For the text-containing cell, return its midpoint in [x, y] coordinate format. 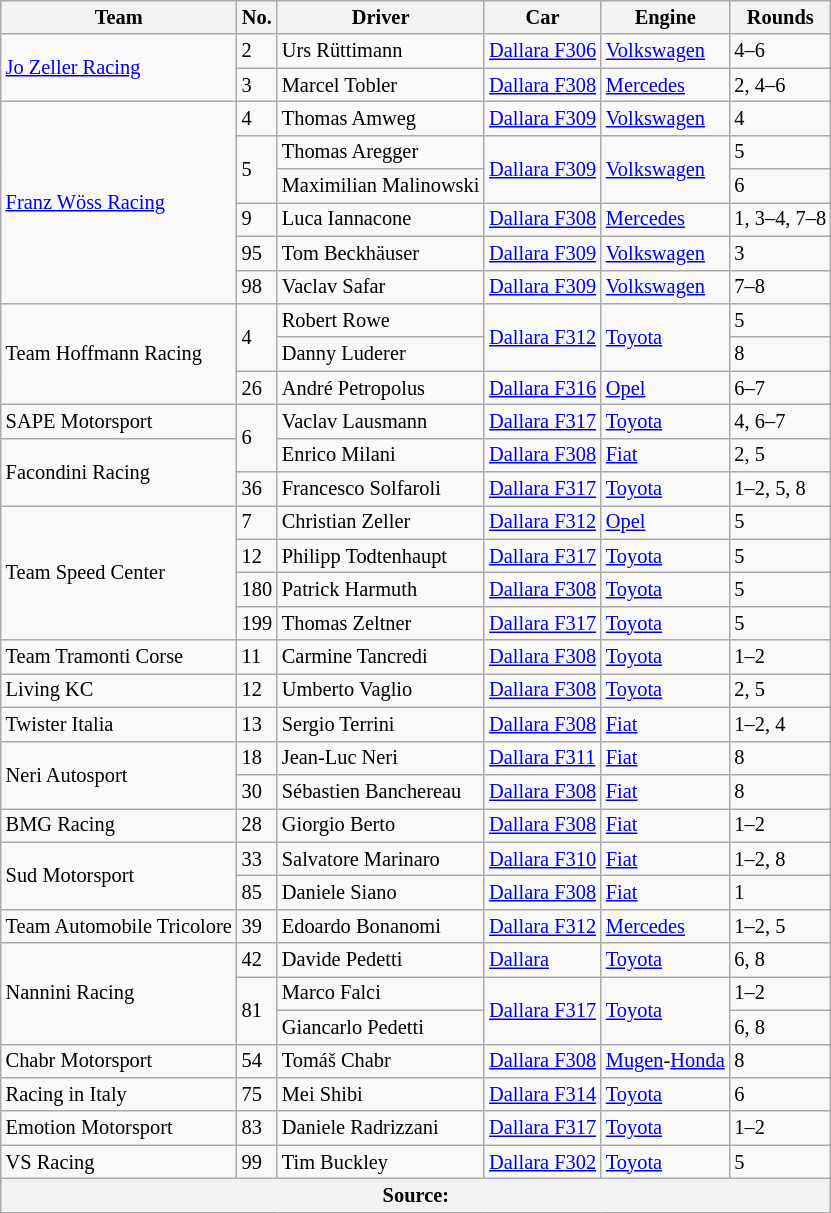
81 [257, 1010]
André Petropolus [380, 388]
1–2, 5 [780, 926]
42 [257, 960]
Vaclav Safar [380, 287]
180 [257, 589]
Car [542, 17]
Carmine Tancredi [380, 657]
33 [257, 859]
Christian Zeller [380, 522]
Team Speed Center [119, 572]
Urs Rüttimann [380, 51]
Luca Iannacone [380, 219]
Dallara F310 [542, 859]
1–2, 5, 8 [780, 489]
1–2, 4 [780, 724]
Twister Italia [119, 724]
Team Tramonti Corse [119, 657]
No. [257, 17]
Vaclav Lausmann [380, 421]
4, 6–7 [780, 421]
Patrick Harmuth [380, 589]
Dallara F311 [542, 758]
Mei Shibi [380, 1094]
VS Racing [119, 1162]
7 [257, 522]
Nannini Racing [119, 994]
95 [257, 253]
85 [257, 892]
Thomas Zeltner [380, 623]
2, 4–6 [780, 85]
Tom Beckhäuser [380, 253]
2 [257, 51]
Dallara [542, 960]
1, 3–4, 7–8 [780, 219]
BMG Racing [119, 825]
Davide Pedetti [380, 960]
Emotion Motorsport [119, 1128]
Facondini Racing [119, 472]
Living KC [119, 690]
Daniele Radrizzani [380, 1128]
Salvatore Marinaro [380, 859]
Umberto Vaglio [380, 690]
Sergio Terrini [380, 724]
7–8 [780, 287]
Source: [416, 1195]
1 [780, 892]
Marco Falci [380, 993]
Tim Buckley [380, 1162]
Franz Wöss Racing [119, 202]
Dallara F316 [542, 388]
199 [257, 623]
Engine [666, 17]
Giancarlo Pedetti [380, 1027]
Jean-Luc Neri [380, 758]
SAPE Motorsport [119, 421]
6–7 [780, 388]
Philipp Todtenhaupt [380, 556]
75 [257, 1094]
Mugen-Honda [666, 1061]
28 [257, 825]
99 [257, 1162]
Sud Motorsport [119, 876]
Neri Autosport [119, 774]
Giorgio Berto [380, 825]
Thomas Amweg [380, 118]
Danny Luderer [380, 354]
98 [257, 287]
54 [257, 1061]
Sébastien Banchereau [380, 791]
Dallara F302 [542, 1162]
Robert Rowe [380, 320]
1–2, 8 [780, 859]
11 [257, 657]
83 [257, 1128]
Francesco Solfaroli [380, 489]
Driver [380, 17]
4–6 [780, 51]
Edoardo Bonanomi [380, 926]
Daniele Siano [380, 892]
Dallara F314 [542, 1094]
30 [257, 791]
Jo Zeller Racing [119, 68]
Thomas Aregger [380, 152]
36 [257, 489]
Chabr Motorsport [119, 1061]
Rounds [780, 17]
Team Hoffmann Racing [119, 354]
Team [119, 17]
Racing in Italy [119, 1094]
Maximilian Malinowski [380, 186]
9 [257, 219]
Team Automobile Tricolore [119, 926]
39 [257, 926]
Dallara F306 [542, 51]
13 [257, 724]
26 [257, 388]
18 [257, 758]
Enrico Milani [380, 455]
Marcel Tobler [380, 85]
Tomáš Chabr [380, 1061]
